Return the [x, y] coordinate for the center point of the cell that contains the specified text.  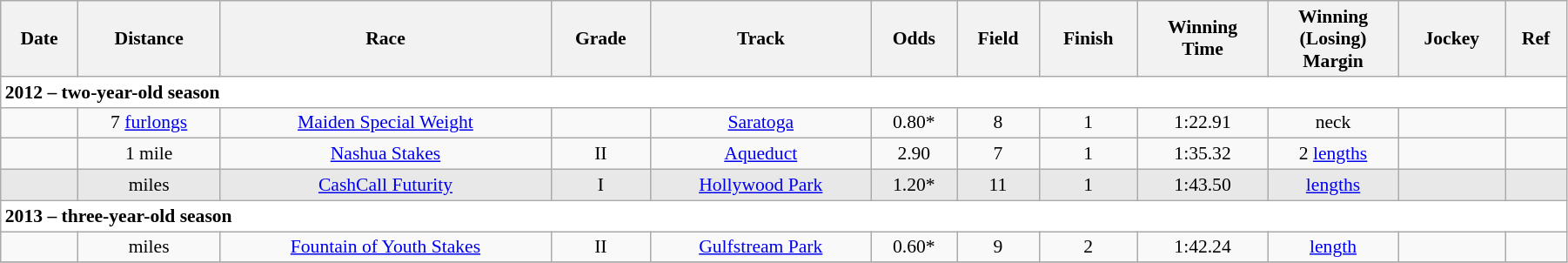
Winning(Losing)Margin [1333, 38]
length [1333, 247]
Nashua Stakes [385, 154]
7 furlongs [149, 123]
Ref [1537, 38]
lengths [1333, 185]
CashCall Futurity [385, 185]
neck [1333, 123]
2 [1088, 247]
I [600, 185]
1:43.50 [1203, 185]
Date [40, 38]
Aqueduct [761, 154]
1.20* [914, 185]
7 [999, 154]
8 [999, 123]
1:22.91 [1203, 123]
1 mile [149, 154]
2 lengths [1333, 154]
0.60* [914, 247]
Grade [600, 38]
11 [999, 185]
Gulfstream Park [761, 247]
1:42.24 [1203, 247]
Race [385, 38]
WinningTime [1203, 38]
1:35.32 [1203, 154]
Distance [149, 38]
Finish [1088, 38]
Fountain of Youth Stakes [385, 247]
Field [999, 38]
Jockey [1451, 38]
Track [761, 38]
Saratoga [761, 123]
0.80* [914, 123]
Maiden Special Weight [385, 123]
Odds [914, 38]
2012 – two-year-old season [784, 92]
9 [999, 247]
2.90 [914, 154]
2013 – three-year-old season [784, 216]
Hollywood Park [761, 185]
